Find where the given text appears and provide that cell's center as [x, y] coordinate. 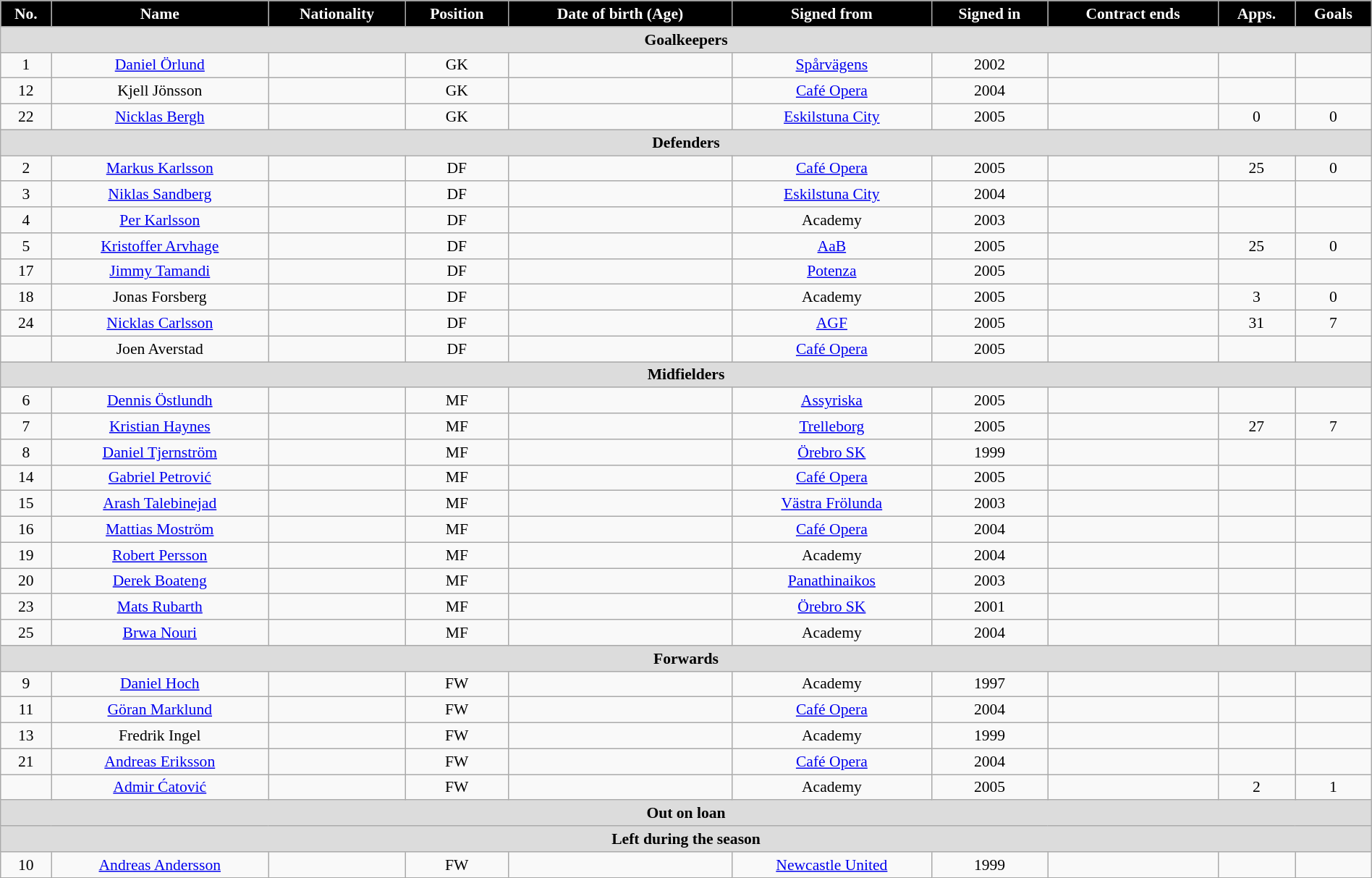
No. [26, 14]
Andreas Eriksson [160, 761]
10 [26, 865]
24 [26, 324]
14 [26, 478]
17 [26, 271]
Västra Frölunda [832, 504]
Mattias Moström [160, 530]
Markus Karlsson [160, 169]
Panathinaikos [832, 581]
Potenza [832, 271]
Göran Marklund [160, 710]
20 [26, 581]
Dennis Östlundh [160, 401]
27 [1256, 426]
Date of birth (Age) [620, 14]
Niklas Sandberg [160, 195]
Per Karlsson [160, 220]
Apps. [1256, 14]
Brwa Nouri [160, 633]
Position [457, 14]
21 [26, 761]
Kristoffer Arvhage [160, 246]
Fredrik Ingel [160, 736]
Derek Boateng [160, 581]
16 [26, 530]
12 [26, 91]
Goalkeepers [686, 40]
Contract ends [1133, 14]
Gabriel Petrović [160, 478]
Left during the season [686, 839]
Assyriska [832, 401]
5 [26, 246]
1997 [990, 684]
Daniel Hoch [160, 684]
Nationality [337, 14]
9 [26, 684]
Nicklas Bergh [160, 117]
8 [26, 452]
13 [26, 736]
Jonas Forsberg [160, 297]
Spårvägens [832, 65]
Mats Rubarth [160, 607]
19 [26, 555]
Goals [1334, 14]
11 [26, 710]
Out on loan [686, 814]
31 [1256, 324]
AaB [832, 246]
Joen Averstad [160, 349]
6 [26, 401]
Defenders [686, 143]
Admir Ćatović [160, 788]
Name [160, 14]
Kristian Haynes [160, 426]
2001 [990, 607]
Daniel Tjernström [160, 452]
AGF [832, 324]
4 [26, 220]
2002 [990, 65]
Signed from [832, 14]
Midfielders [686, 375]
Jimmy Tamandi [160, 271]
Nicklas Carlsson [160, 324]
18 [26, 297]
Daniel Örlund [160, 65]
Trelleborg [832, 426]
15 [26, 504]
Forwards [686, 659]
Kjell Jönsson [160, 91]
Andreas Andersson [160, 865]
Newcastle United [832, 865]
Signed in [990, 14]
Arash Talebinejad [160, 504]
23 [26, 607]
Robert Persson [160, 555]
22 [26, 117]
